Provide the [x, y] coordinate of the cell's center where the given text is located.  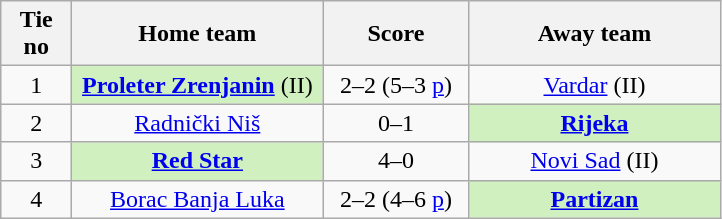
0–1 [396, 123]
Borac Banja Luka [198, 199]
4–0 [396, 161]
Away team [594, 34]
4 [36, 199]
Proleter Zrenjanin (II) [198, 85]
2–2 (4–6 p) [396, 199]
Radnički Niš [198, 123]
Vardar (II) [594, 85]
Partizan [594, 199]
Home team [198, 34]
3 [36, 161]
Novi Sad (II) [594, 161]
Score [396, 34]
1 [36, 85]
Rijeka [594, 123]
2 [36, 123]
Red Star [198, 161]
Tie no [36, 34]
2–2 (5–3 p) [396, 85]
